Pinpoint the cell where the given text exists, returning its (x, y) midpoint coordinate. 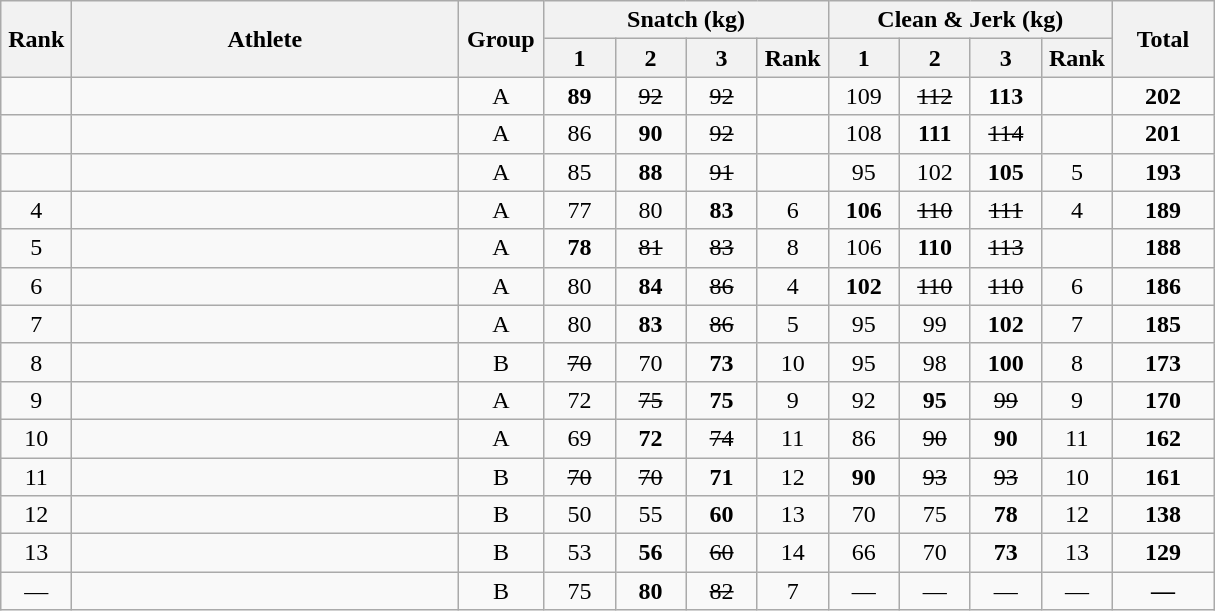
77 (580, 210)
84 (650, 286)
56 (650, 553)
129 (1162, 553)
55 (650, 515)
Snatch (kg) (686, 20)
188 (1162, 248)
85 (580, 172)
173 (1162, 362)
Group (501, 39)
109 (864, 96)
162 (1162, 438)
66 (864, 553)
88 (650, 172)
98 (934, 362)
186 (1162, 286)
112 (934, 96)
89 (580, 96)
Athlete (265, 39)
81 (650, 248)
105 (1006, 172)
Clean & Jerk (kg) (970, 20)
161 (1162, 477)
108 (864, 134)
100 (1006, 362)
82 (722, 591)
69 (580, 438)
170 (1162, 400)
201 (1162, 134)
185 (1162, 324)
189 (1162, 210)
193 (1162, 172)
53 (580, 553)
114 (1006, 134)
50 (580, 515)
138 (1162, 515)
74 (722, 438)
91 (722, 172)
71 (722, 477)
202 (1162, 96)
Total (1162, 39)
14 (792, 553)
